Scan for the cell matching the given text and deliver its (X, Y) coordinate at center. 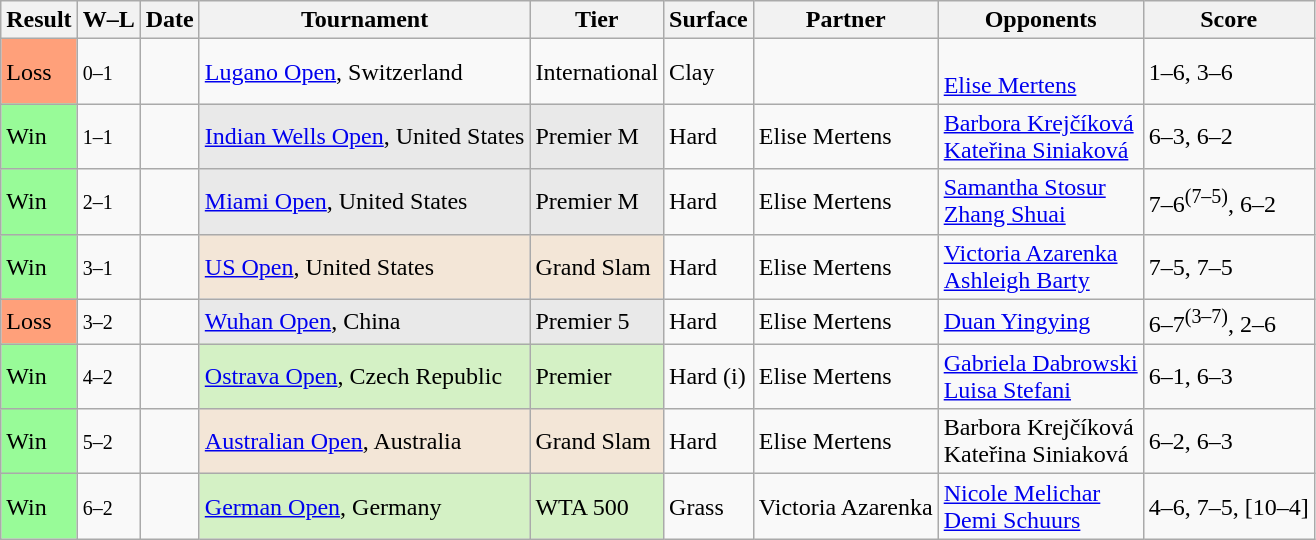
Clay (709, 72)
5–2 (108, 442)
1–6, 3–6 (1228, 72)
3–1 (108, 266)
Grass (709, 506)
Ostrava Open, Czech Republic (364, 376)
W–L (108, 20)
Result (39, 20)
Hard (i) (709, 376)
Premier 5 (597, 322)
Gabriela Dabrowski Luisa Stefani (1040, 376)
Opponents (1040, 20)
Lugano Open, Switzerland (364, 72)
6–2 (108, 506)
Duan Yingying (1040, 322)
7–5, 7–5 (1228, 266)
7–6(7–5), 6–2 (1228, 202)
1–1 (108, 136)
6–3, 6–2 (1228, 136)
4–2 (108, 376)
WTA 500 (597, 506)
Nicole Melichar Demi Schuurs (1040, 506)
Indian Wells Open, United States (364, 136)
Tournament (364, 20)
4–6, 7–5, [10–4] (1228, 506)
6–2, 6–3 (1228, 442)
Partner (846, 20)
Date (170, 20)
6–7(3–7), 2–6 (1228, 322)
Surface (709, 20)
2–1 (108, 202)
Victoria Azarenka (846, 506)
0–1 (108, 72)
International (597, 72)
Premier (597, 376)
6–1, 6–3 (1228, 376)
Samantha Stosur Zhang Shuai (1040, 202)
Australian Open, Australia (364, 442)
Miami Open, United States (364, 202)
3–2 (108, 322)
US Open, United States (364, 266)
Score (1228, 20)
German Open, Germany (364, 506)
Tier (597, 20)
Victoria Azarenka Ashleigh Barty (1040, 266)
Wuhan Open, China (364, 322)
